Identify which cell holds the provided text, then report its [X, Y] central coordinate. 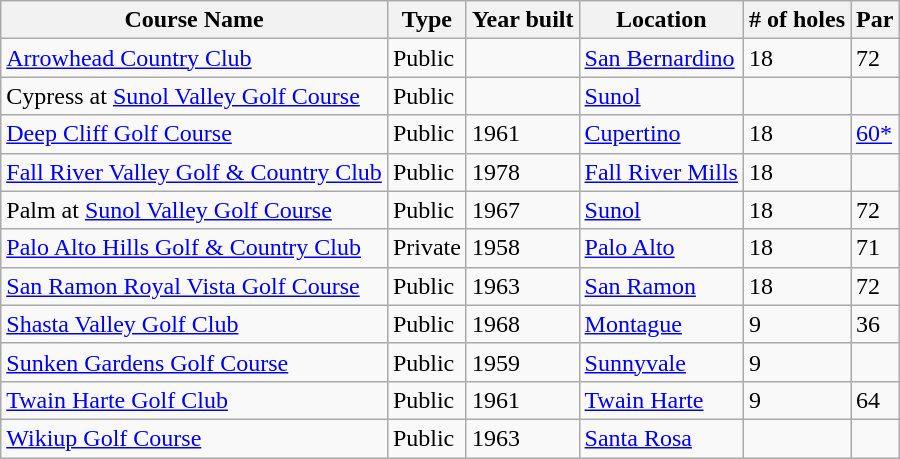
1967 [522, 210]
Fall River Mills [661, 172]
Type [426, 20]
# of holes [796, 20]
Deep Cliff Golf Course [194, 134]
60* [875, 134]
Twain Harte Golf Club [194, 400]
Fall River Valley Golf & Country Club [194, 172]
1968 [522, 324]
Year built [522, 20]
Sunken Gardens Golf Course [194, 362]
Twain Harte [661, 400]
Location [661, 20]
Palo Alto Hills Golf & Country Club [194, 248]
Course Name [194, 20]
Cupertino [661, 134]
36 [875, 324]
Wikiup Golf Course [194, 438]
Palo Alto [661, 248]
San Ramon [661, 286]
Arrowhead Country Club [194, 58]
1978 [522, 172]
Santa Rosa [661, 438]
San Bernardino [661, 58]
Palm at Sunol Valley Golf Course [194, 210]
San Ramon Royal Vista Golf Course [194, 286]
1959 [522, 362]
Montague [661, 324]
64 [875, 400]
Cypress at Sunol Valley Golf Course [194, 96]
1958 [522, 248]
Par [875, 20]
71 [875, 248]
Private [426, 248]
Sunnyvale [661, 362]
Shasta Valley Golf Club [194, 324]
